Extract the (X, Y) coordinate from the center of the cell holding the provided text.  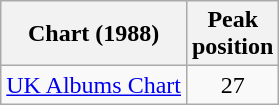
UK Albums Chart (94, 85)
27 (232, 85)
Chart (1988) (94, 34)
Peakposition (232, 34)
